Return the (X, Y) coordinate for the center point of the cell that contains the specified text.  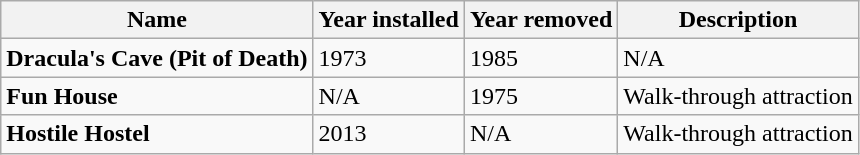
1975 (540, 96)
Description (738, 20)
Fun House (157, 96)
2013 (388, 134)
Name (157, 20)
1985 (540, 58)
1973 (388, 58)
Dracula's Cave (Pit of Death) (157, 58)
Hostile Hostel (157, 134)
Year installed (388, 20)
Year removed (540, 20)
